Determine the (x, y) coordinate at the center of the cell enclosing the given text.  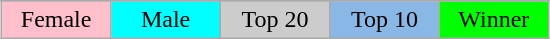
Winner (494, 20)
Male (166, 20)
Top 10 (384, 20)
Top 20 (274, 20)
Female (56, 20)
